Capture the cell that displays the provided text and extract its (x, y) central coordinate. 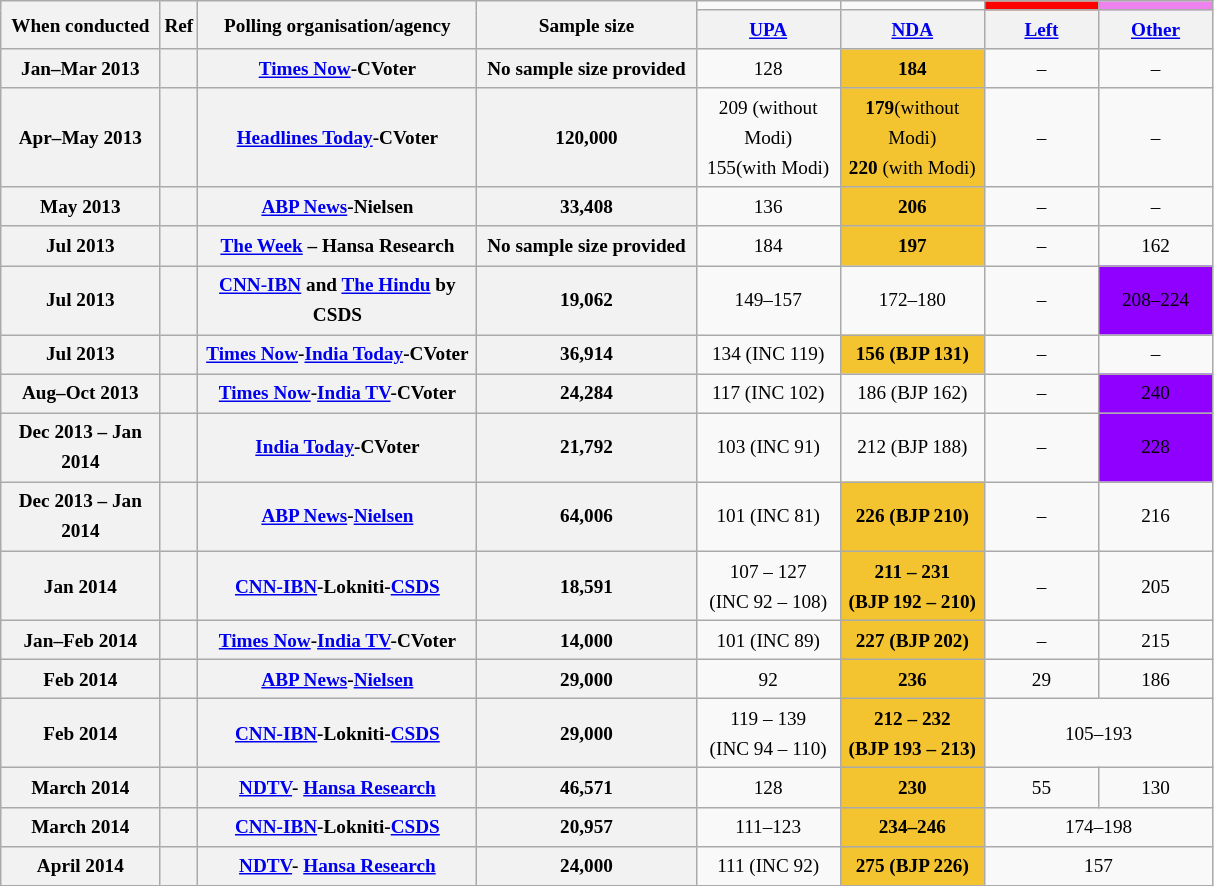
275 (BJP 226) (912, 866)
117 (INC 102) (768, 394)
29 (1041, 678)
36,914 (586, 354)
Jan–Feb 2014 (80, 640)
101 (INC 81) (768, 516)
119 – 139 (INC 94 – 110) (768, 734)
Times Now-India Today-CVoter (338, 354)
205 (1156, 586)
Aug–Oct 2013 (80, 394)
24,284 (586, 394)
212 (BJP 188) (912, 448)
107 – 127 (INC 92 – 108) (768, 586)
226 (BJP 210) (912, 516)
105–193 (1098, 734)
227 (BJP 202) (912, 640)
228 (1156, 448)
Headlines Today-CVoter (338, 138)
197 (912, 246)
240 (1156, 394)
The Week – Hansa Research (338, 246)
209 (without Modi) 155(with Modi) (768, 138)
Other (1156, 30)
172–180 (912, 300)
Polling organisation/agency (338, 25)
India Today-CVoter (338, 448)
Left (1041, 30)
208–224 (1156, 300)
46,571 (586, 788)
236 (912, 678)
134 (INC 119) (768, 354)
Jan 2014 (80, 586)
186 (BJP 162) (912, 394)
162 (1156, 246)
216 (1156, 516)
When conducted (80, 25)
NDA (912, 30)
55 (1041, 788)
230 (912, 788)
UPA (768, 30)
186 (1156, 678)
18,591 (586, 586)
33,408 (586, 206)
120,000 (586, 138)
179(without Modi) 220 (with Modi) (912, 138)
64,006 (586, 516)
24,000 (586, 866)
215 (1156, 640)
156 (BJP 131) (912, 354)
149–157 (768, 300)
130 (1156, 788)
14,000 (586, 640)
21,792 (586, 448)
May 2013 (80, 206)
111–123 (768, 826)
157 (1098, 866)
212 – 232 (BJP 193 – 213) (912, 734)
Ref (179, 25)
103 (INC 91) (768, 448)
174–198 (1098, 826)
Sample size (586, 25)
20,957 (586, 826)
234–246 (912, 826)
206 (912, 206)
April 2014 (80, 866)
Jan–Mar 2013 (80, 68)
92 (768, 678)
211 – 231 (BJP 192 – 210) (912, 586)
Apr–May 2013 (80, 138)
136 (768, 206)
101 (INC 89) (768, 640)
CNN-IBN and The Hindu by CSDS (338, 300)
19,062 (586, 300)
Times Now-CVoter (338, 68)
111 (INC 92) (768, 866)
